Identify which cell holds the provided text, then report its [x, y] central coordinate. 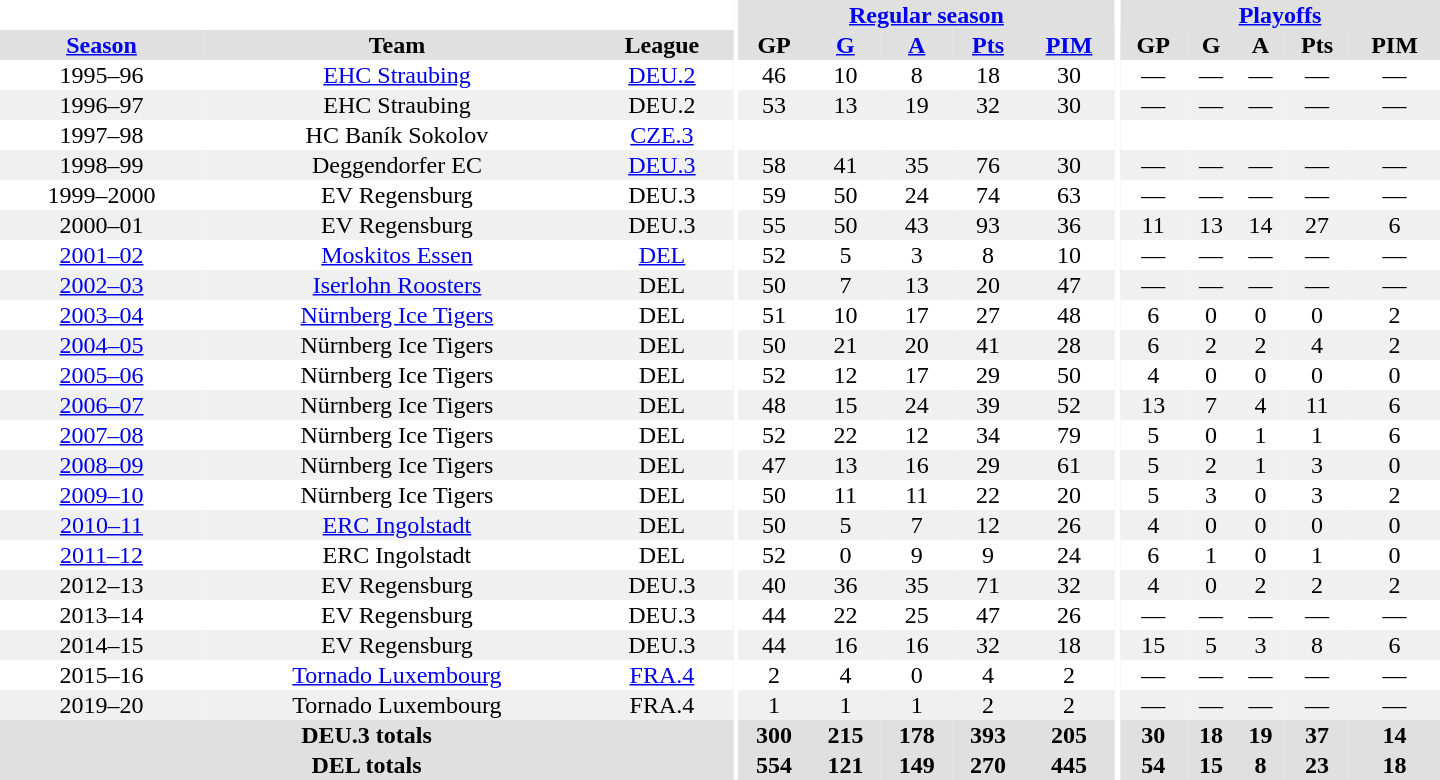
554 [774, 765]
2001–02 [102, 255]
1995–96 [102, 75]
2007–08 [102, 435]
Team [397, 45]
CZE.3 [662, 135]
1999–2000 [102, 195]
1996–97 [102, 105]
393 [988, 735]
2011–12 [102, 555]
2003–04 [102, 315]
2004–05 [102, 345]
2014–15 [102, 645]
61 [1070, 465]
2006–07 [102, 405]
55 [774, 225]
215 [846, 735]
2010–11 [102, 525]
2012–13 [102, 585]
270 [988, 765]
54 [1153, 765]
Moskitos Essen [397, 255]
28 [1070, 345]
HC Baník Sokolov [397, 135]
Iserlohn Roosters [397, 285]
93 [988, 225]
53 [774, 105]
46 [774, 75]
58 [774, 165]
37 [1317, 735]
Season [102, 45]
79 [1070, 435]
34 [988, 435]
2008–09 [102, 465]
Regular season [926, 15]
300 [774, 735]
2013–14 [102, 615]
63 [1070, 195]
DEL totals [366, 765]
149 [916, 765]
2002–03 [102, 285]
2019–20 [102, 705]
205 [1070, 735]
Playoffs [1280, 15]
2000–01 [102, 225]
71 [988, 585]
178 [916, 735]
40 [774, 585]
21 [846, 345]
121 [846, 765]
1998–99 [102, 165]
League [662, 45]
2005–06 [102, 375]
2015–16 [102, 675]
43 [916, 225]
74 [988, 195]
59 [774, 195]
39 [988, 405]
1997–98 [102, 135]
25 [916, 615]
2009–10 [102, 495]
51 [774, 315]
445 [1070, 765]
DEU.3 totals [366, 735]
Deggendorfer EC [397, 165]
23 [1317, 765]
76 [988, 165]
